Detect which cell encompasses the target text, then output its [X, Y] center coordinate. 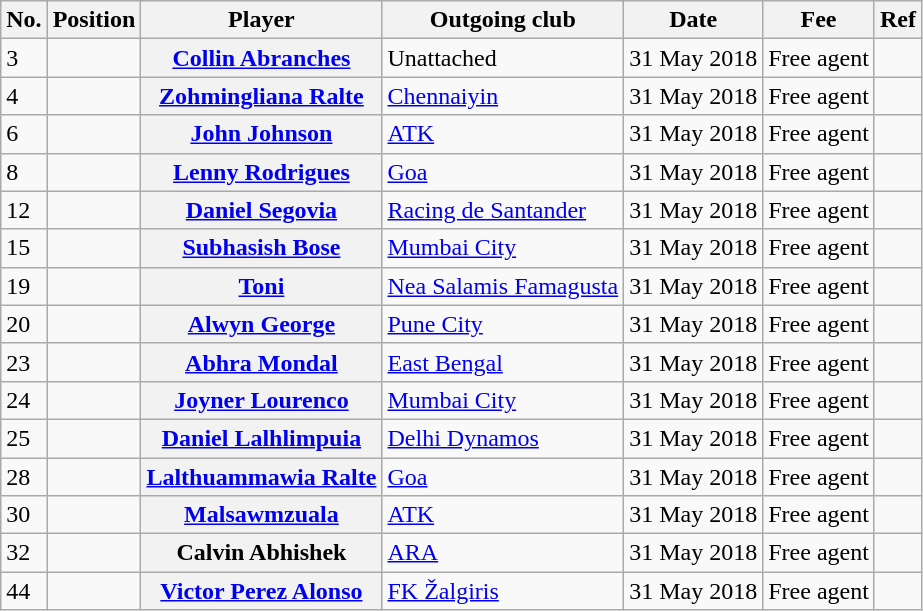
FK Žalgiris [503, 591]
Subhasish Bose [262, 248]
East Bengal [503, 362]
No. [24, 20]
Date [694, 20]
Toni [262, 286]
Joyner Lourenco [262, 400]
Calvin Abhishek [262, 553]
Lenny Rodrigues [262, 172]
Ref [898, 20]
Abhra Mondal [262, 362]
24 [24, 400]
Malsawmzuala [262, 515]
Delhi Dynamos [503, 438]
Alwyn George [262, 324]
19 [24, 286]
Unattached [503, 58]
Nea Salamis Famagusta [503, 286]
Collin Abranches [262, 58]
Fee [819, 20]
6 [24, 134]
32 [24, 553]
8 [24, 172]
30 [24, 515]
Victor Perez Alonso [262, 591]
Zohmingliana Ralte [262, 96]
44 [24, 591]
Racing de Santander [503, 210]
25 [24, 438]
Daniel Lalhlimpuia [262, 438]
28 [24, 477]
Outgoing club [503, 20]
Chennaiyin [503, 96]
15 [24, 248]
Lalthuammawia Ralte [262, 477]
John Johnson [262, 134]
Position [94, 20]
Pune City [503, 324]
ARA [503, 553]
3 [24, 58]
12 [24, 210]
Player [262, 20]
23 [24, 362]
Daniel Segovia [262, 210]
20 [24, 324]
4 [24, 96]
